Return (X, Y) of the center of cell containing provided text 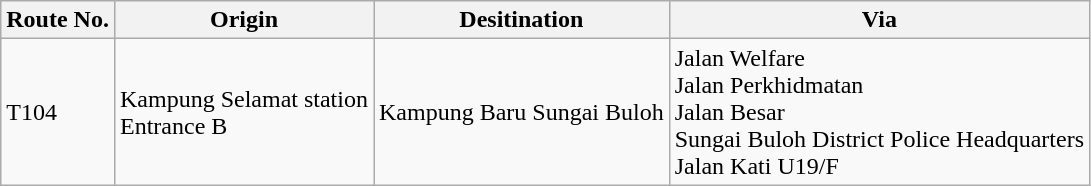
Kampung Baru Sungai Buloh (522, 112)
Jalan WelfareJalan Perkhidmatan Jalan BesarSungai Buloh District Police Headquarters Jalan Kati U19/F (879, 112)
Via (879, 20)
Kampung Selamat station Entrance B (244, 112)
Desitination (522, 20)
Route No. (58, 20)
T104 (58, 112)
Origin (244, 20)
